From the cell containing the given text, extract its center point as (X, Y) coordinate. 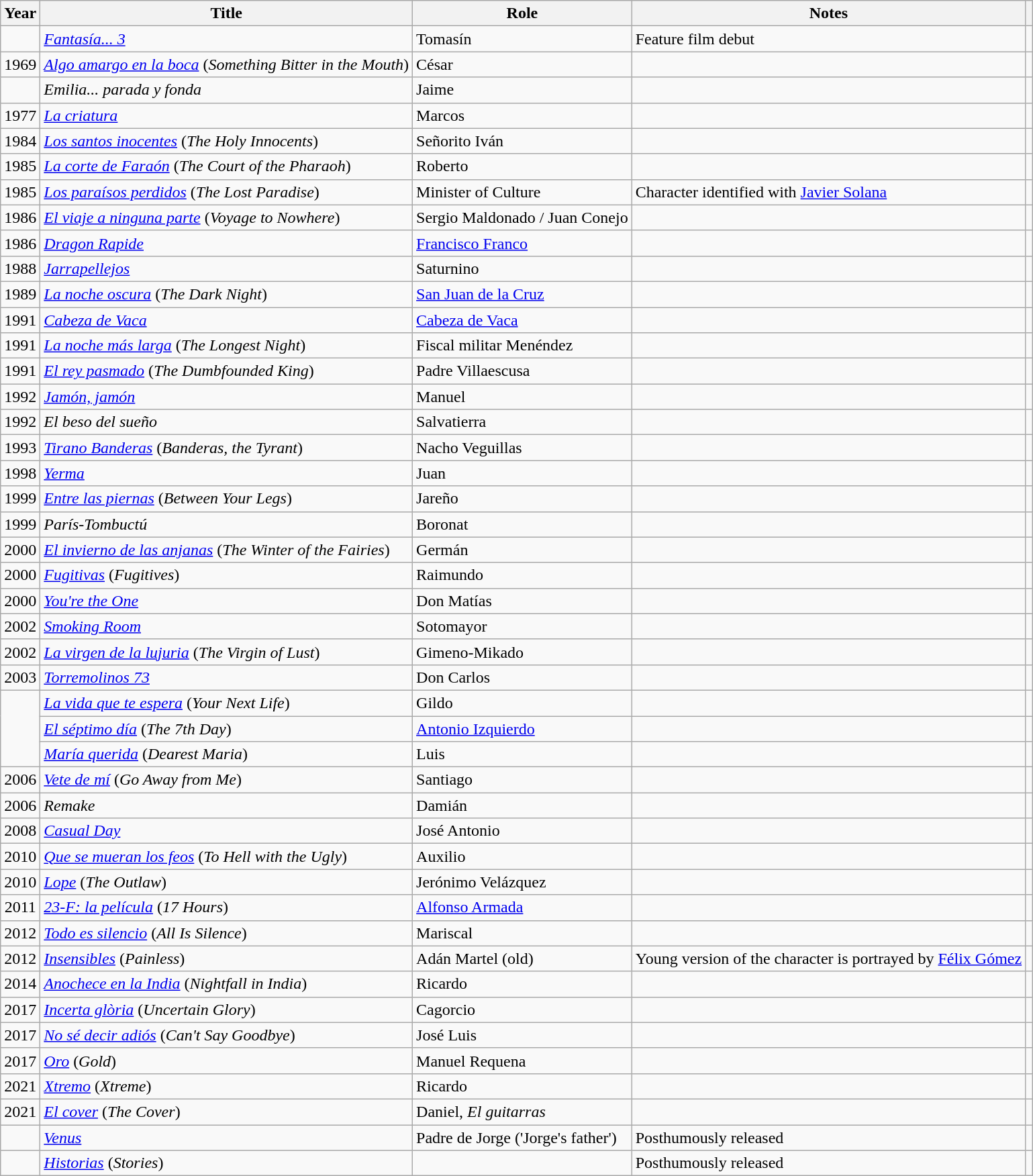
2003 (20, 677)
Role (522, 13)
Mariscal (522, 933)
Gimeno-Mikado (522, 652)
Feature film debut (828, 39)
1984 (20, 141)
Venus (227, 1138)
Adán Martel (old) (522, 959)
1993 (20, 448)
Cagorcio (522, 1010)
Don Carlos (522, 677)
Germán (522, 550)
La noche oscura (The Dark Night) (227, 294)
1988 (20, 268)
1977 (20, 115)
Notes (828, 13)
Luis (522, 754)
Los santos inocentes (The Holy Innocents) (227, 141)
Roberto (522, 166)
Xtremo (Xtreme) (227, 1086)
Incerta glòria (Uncertain Glory) (227, 1010)
Los paraísos perdidos (The Lost Paradise) (227, 192)
Minister of Culture (522, 192)
María querida (Dearest Maria) (227, 754)
Insensibles (Painless) (227, 959)
Marcos (522, 115)
Jaime (522, 90)
José Antonio (522, 831)
Anochece en la India (Nightfall in India) (227, 984)
Que se mueran los feos (To Hell with the Ugly) (227, 856)
Tirano Banderas (Banderas, the Tyrant) (227, 448)
Jarrapellejos (227, 268)
José Luis (522, 1035)
You're the One (227, 601)
Salvatierra (522, 422)
Don Matías (522, 601)
Sergio Maldonado / Juan Conejo (522, 217)
La corte de Faraón (The Court of the Pharaoh) (227, 166)
Torremolinos 73 (227, 677)
Juan (522, 473)
1989 (20, 294)
Auxilio (522, 856)
La vida que te espera (Your Next Life) (227, 703)
París-Tombuctú (227, 524)
Santiago (522, 780)
Raimundo (522, 575)
La noche más larga (The Longest Night) (227, 346)
Damián (522, 805)
Algo amargo en la boca (Something Bitter in the Mouth) (227, 64)
Jamón, jamón (227, 397)
Saturnino (522, 268)
Remake (227, 805)
Padre Villaescusa (522, 371)
Fugitivas (Fugitives) (227, 575)
La virgen de la lujuria (The Virgin of Lust) (227, 652)
Casual Day (227, 831)
Padre de Jorge ('Jorge's father') (522, 1138)
Tomasín (522, 39)
Boronat (522, 524)
El viaje a ninguna parte (Voyage to Nowhere) (227, 217)
2008 (20, 831)
Francisco Franco (522, 243)
Gildo (522, 703)
Emilia... parada y fonda (227, 90)
23-F: la película (17 Hours) (227, 908)
Young version of the character is portrayed by Félix Gómez (828, 959)
Fiscal militar Menéndez (522, 346)
Smoking Room (227, 626)
Vete de mí (Go Away from Me) (227, 780)
2011 (20, 908)
2014 (20, 984)
Sotomayor (522, 626)
Todo es silencio (All Is Silence) (227, 933)
Fantasía... 3 (227, 39)
Señorito Iván (522, 141)
1998 (20, 473)
Character identified with Javier Solana (828, 192)
Jerónimo Velázquez (522, 882)
El invierno de las anjanas (The Winter of the Fairies) (227, 550)
Title (227, 13)
San Juan de la Cruz (522, 294)
Nacho Veguillas (522, 448)
El cover (The Cover) (227, 1112)
El beso del sueño (227, 422)
Oro (Gold) (227, 1061)
La criatura (227, 115)
Yerma (227, 473)
Year (20, 13)
Antonio Izquierdo (522, 728)
Dragon Rapide (227, 243)
Daniel, El guitarras (522, 1112)
1969 (20, 64)
Alfonso Armada (522, 908)
Manuel Requena (522, 1061)
No sé decir adiós (Can't Say Goodbye) (227, 1035)
Lope (The Outlaw) (227, 882)
El séptimo día (The 7th Day) (227, 728)
Entre las piernas (Between Your Legs) (227, 499)
Historias (Stories) (227, 1163)
César (522, 64)
El rey pasmado (The Dumbfounded King) (227, 371)
Manuel (522, 397)
Jareño (522, 499)
